Determine the [X, Y] coordinate at the center of the cell enclosing the given text.  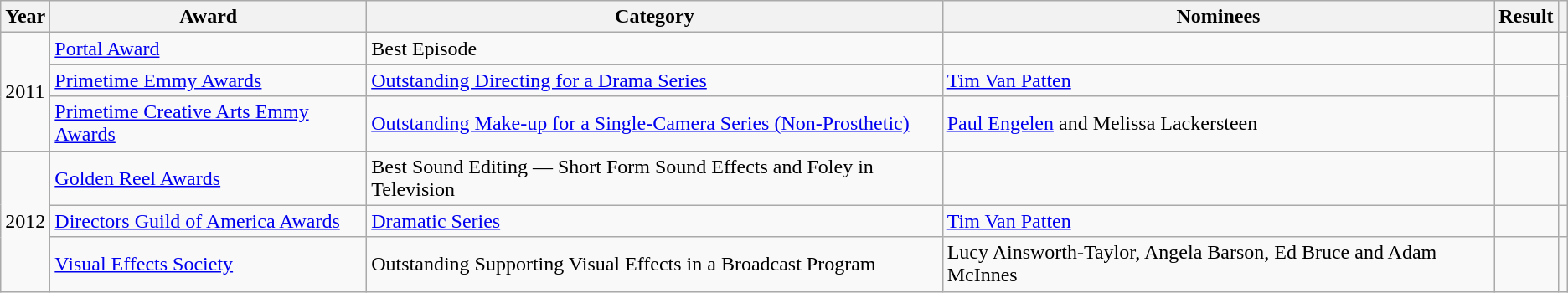
Primetime Emmy Awards [209, 80]
2011 [25, 92]
Golden Reel Awards [209, 177]
Paul Engelen and Melissa Lackersteen [1218, 124]
Outstanding Directing for a Drama Series [655, 80]
Dramatic Series [655, 221]
Primetime Creative Arts Emmy Awards [209, 124]
Best Sound Editing — Short Form Sound Effects and Foley in Television [655, 177]
2012 [25, 221]
Year [25, 17]
Outstanding Supporting Visual Effects in a Broadcast Program [655, 265]
Directors Guild of America Awards [209, 221]
Award [209, 17]
Outstanding Make-up for a Single-Camera Series (Non-Prosthetic) [655, 124]
Result [1526, 17]
Category [655, 17]
Best Episode [655, 49]
Portal Award [209, 49]
Nominees [1218, 17]
Lucy Ainsworth-Taylor, Angela Barson, Ed Bruce and Adam McInnes [1218, 265]
Visual Effects Society [209, 265]
